Scan for the cell matching the given text and deliver its (X, Y) coordinate at center. 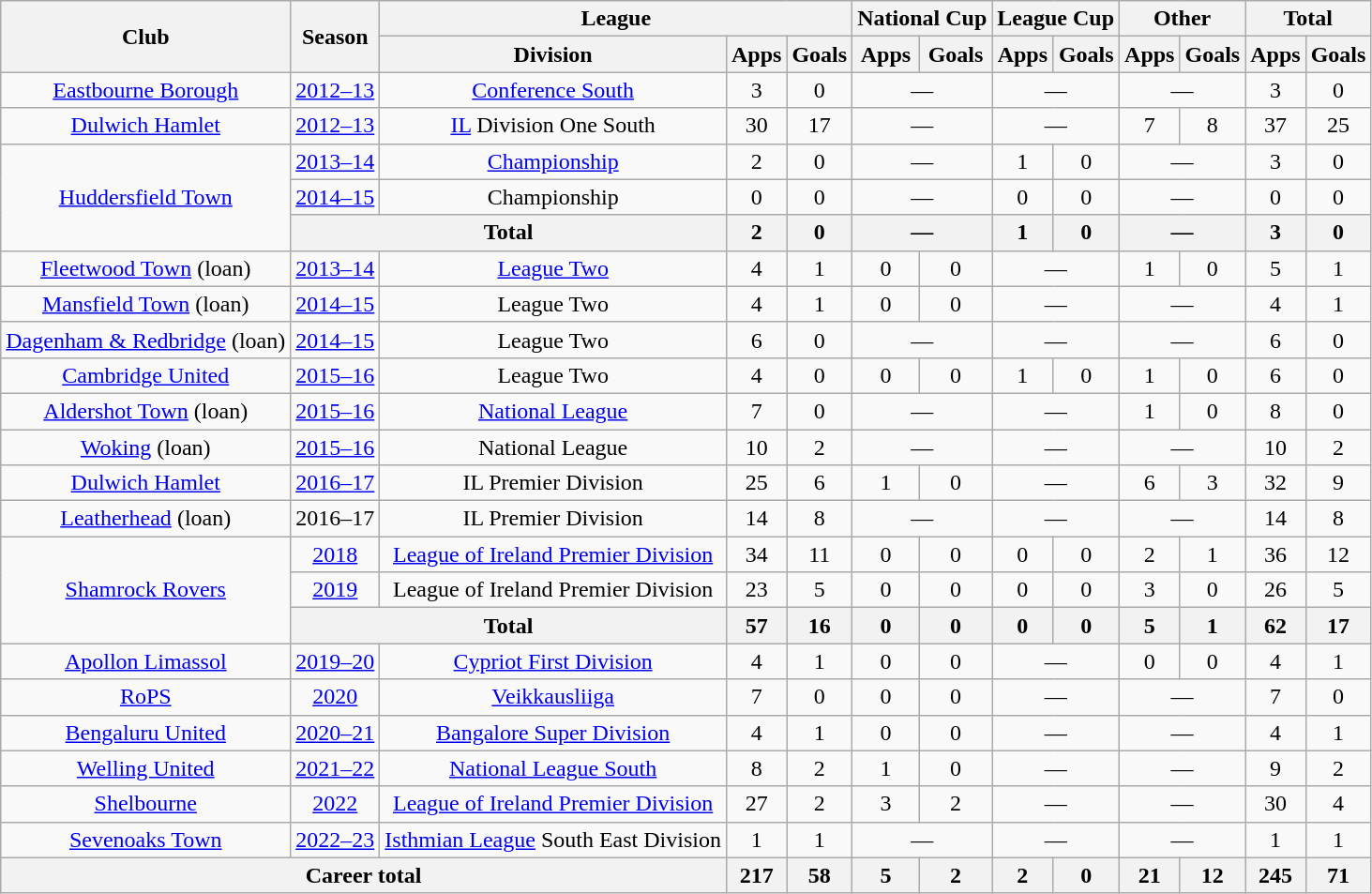
2019–20 (336, 661)
27 (756, 804)
62 (1275, 626)
11 (820, 554)
Conference South (553, 90)
Veikkausliiga (553, 697)
Bengaluru United (146, 733)
Woking (loan) (146, 447)
Shamrock Rovers (146, 590)
2019 (336, 590)
2020 (336, 697)
Season (336, 37)
Cambridge United (146, 375)
2022–23 (336, 840)
217 (756, 875)
34 (756, 554)
Club (146, 37)
Career total (364, 875)
32 (1275, 483)
National Cup (923, 19)
League Cup (1056, 19)
Aldershot Town (loan) (146, 411)
IL Division One South (553, 126)
Isthmian League South East Division (553, 840)
57 (756, 626)
Division (553, 54)
Welling United (146, 768)
23 (756, 590)
Bangalore Super Division (553, 733)
Leatherhead (loan) (146, 519)
Dagenham & Redbridge (loan) (146, 340)
36 (1275, 554)
Sevenoaks Town (146, 840)
16 (820, 626)
RoPS (146, 697)
245 (1275, 875)
Apollon Limassol (146, 661)
Fleetwood Town (loan) (146, 268)
2022 (336, 804)
League (616, 19)
Other (1183, 19)
National League South (553, 768)
Huddersfield Town (146, 197)
2020–21 (336, 733)
Eastbourne Borough (146, 90)
Shelbourne (146, 804)
2021–22 (336, 768)
Cypriot First Division (553, 661)
37 (1275, 126)
71 (1338, 875)
2018 (336, 554)
Mansfield Town (loan) (146, 304)
58 (820, 875)
21 (1150, 875)
26 (1275, 590)
